Provide the [X, Y] coordinate of the cell's center where the given text is located.  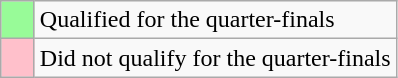
Did not qualify for the quarter-finals [215, 58]
Qualified for the quarter-finals [215, 20]
